Return [x, y] of the center of cell containing provided text 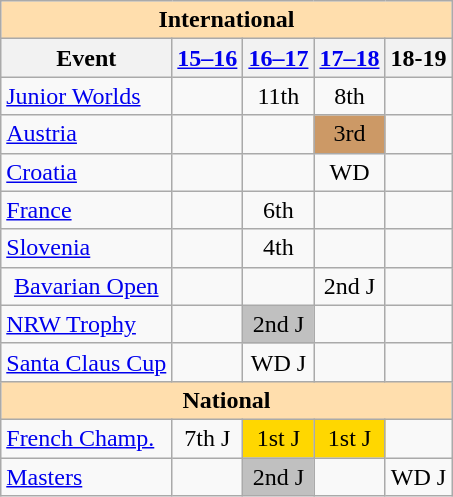
National [226, 400]
17–18 [350, 58]
Junior Worlds [86, 96]
NRW Trophy [86, 324]
6th [278, 210]
11th [278, 96]
15–16 [208, 58]
Slovenia [86, 248]
7th J [208, 438]
International [226, 20]
Austria [86, 134]
8th [350, 96]
WD [350, 172]
Masters [86, 477]
18-19 [418, 58]
Croatia [86, 172]
French Champ. [86, 438]
3rd [350, 134]
Santa Claus Cup [86, 362]
Bavarian Open [86, 286]
4th [278, 248]
16–17 [278, 58]
France [86, 210]
Event [86, 58]
